Capture the cell that displays the provided text and extract its (X, Y) central coordinate. 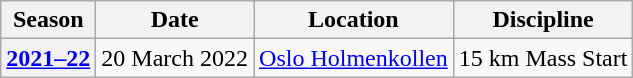
2021–22 (48, 58)
Oslo Holmenkollen (354, 58)
Date (175, 20)
20 March 2022 (175, 58)
Discipline (543, 20)
15 km Mass Start (543, 58)
Season (48, 20)
Location (354, 20)
